Identify which cell holds the provided text, then report its [x, y] central coordinate. 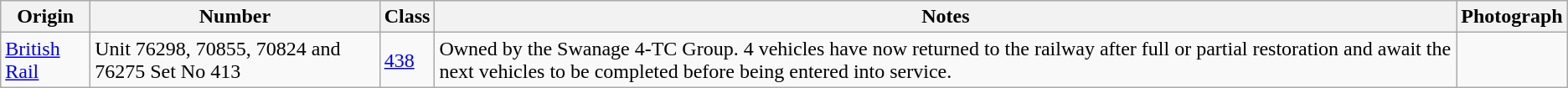
British Rail [45, 60]
Class [407, 17]
Photograph [1512, 17]
Origin [45, 17]
Notes [946, 17]
438 [407, 60]
Number [235, 17]
Unit 76298, 70855, 70824 and 76275 Set No 413 [235, 60]
